Locate the cell with the specified text and output its (X, Y) center coordinate. 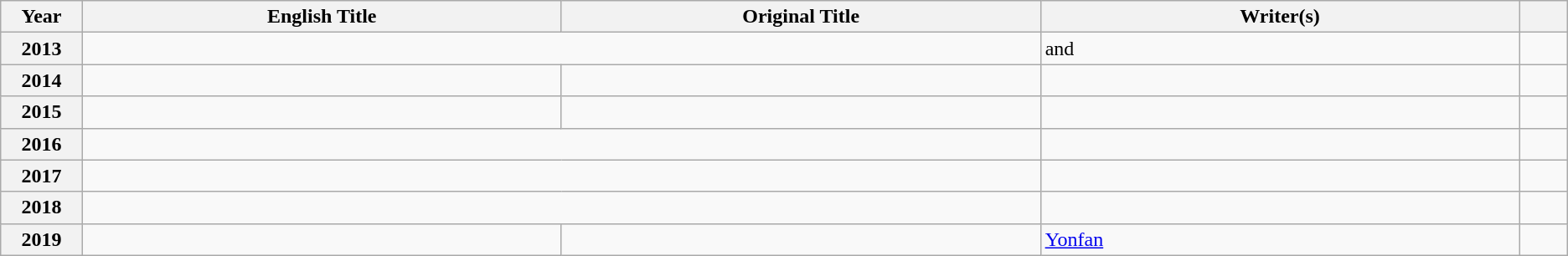
Writer(s) (1280, 17)
2019 (42, 239)
2013 (42, 49)
2015 (42, 112)
Yonfan (1280, 239)
English Title (322, 17)
and (1280, 49)
2016 (42, 144)
Year (42, 17)
2018 (42, 207)
2017 (42, 176)
2014 (42, 80)
Original Title (801, 17)
